Pinpoint the cell where the given text exists, returning its [X, Y] midpoint coordinate. 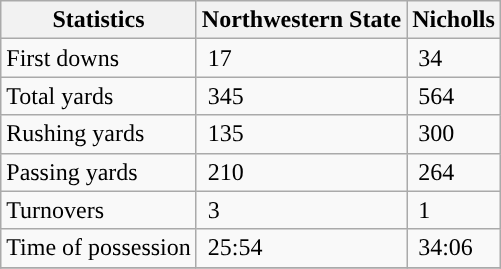
345 [301, 96]
17 [301, 58]
Northwestern State [301, 20]
Nicholls [454, 20]
Turnovers [99, 210]
135 [301, 134]
264 [454, 172]
Time of possession [99, 248]
3 [301, 210]
210 [301, 172]
564 [454, 96]
Statistics [99, 20]
34 [454, 58]
Passing yards [99, 172]
First downs [99, 58]
Total yards [99, 96]
25:54 [301, 248]
1 [454, 210]
34:06 [454, 248]
Rushing yards [99, 134]
300 [454, 134]
